Provide the (x, y) coordinate of the cell's center where the given text is located.  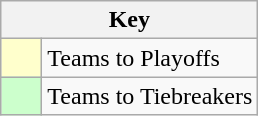
Key (130, 20)
Teams to Tiebreakers (150, 96)
Teams to Playoffs (150, 58)
